Return the [x, y] coordinate for the center point of the cell that contains the specified text.  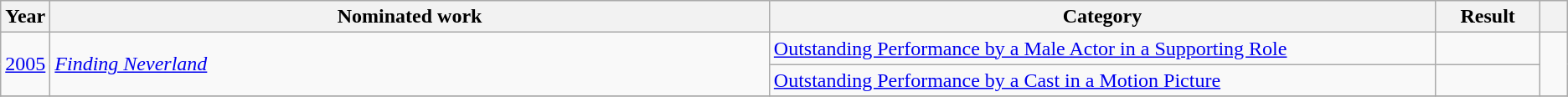
Year [25, 17]
Outstanding Performance by a Male Actor in a Supporting Role [1102, 48]
Outstanding Performance by a Cast in a Motion Picture [1102, 80]
2005 [25, 64]
Nominated work [410, 17]
Finding Neverland [410, 64]
Result [1488, 17]
Category [1102, 17]
